Return the [X, Y] coordinate for the center point of the cell that contains the specified text.  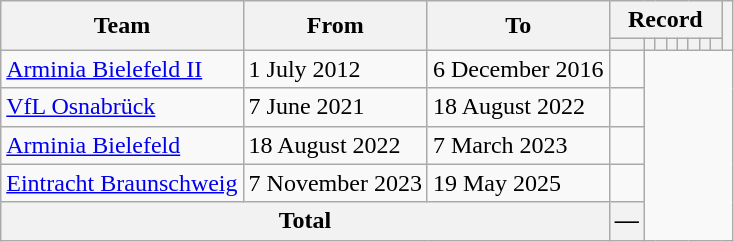
19 May 2025 [518, 183]
7 March 2023 [518, 145]
Record [665, 20]
Arminia Bielefeld II [122, 69]
7 November 2023 [335, 183]
— [626, 221]
To [518, 26]
1 July 2012 [335, 69]
Team [122, 26]
Eintracht Braunschweig [122, 183]
Total [305, 221]
From [335, 26]
7 June 2021 [335, 107]
VfL Osnabrück [122, 107]
6 December 2016 [518, 69]
Arminia Bielefeld [122, 145]
